For the text-containing cell, return its midpoint in [x, y] coordinate format. 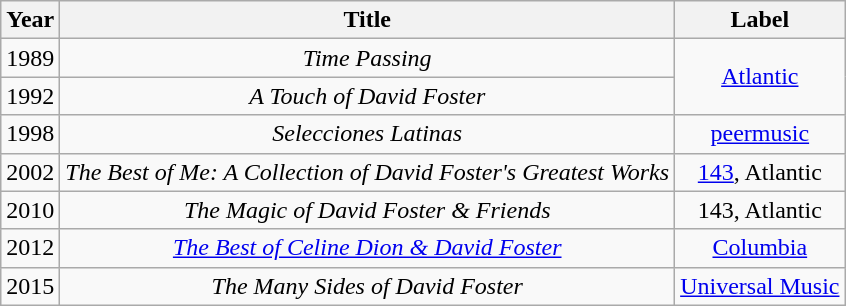
The Best of Me: A Collection of David Foster's Greatest Works [368, 172]
2015 [30, 286]
Atlantic [760, 77]
2002 [30, 172]
2012 [30, 248]
1992 [30, 96]
1998 [30, 134]
Year [30, 20]
Title [368, 20]
Selecciones Latinas [368, 134]
Time Passing [368, 58]
Label [760, 20]
Columbia [760, 248]
peermusic [760, 134]
The Best of Celine Dion & David Foster [368, 248]
Universal Music [760, 286]
The Many Sides of David Foster [368, 286]
A Touch of David Foster [368, 96]
1989 [30, 58]
The Magic of David Foster & Friends [368, 210]
2010 [30, 210]
